Identify which cell holds the provided text, then report its [X, Y] central coordinate. 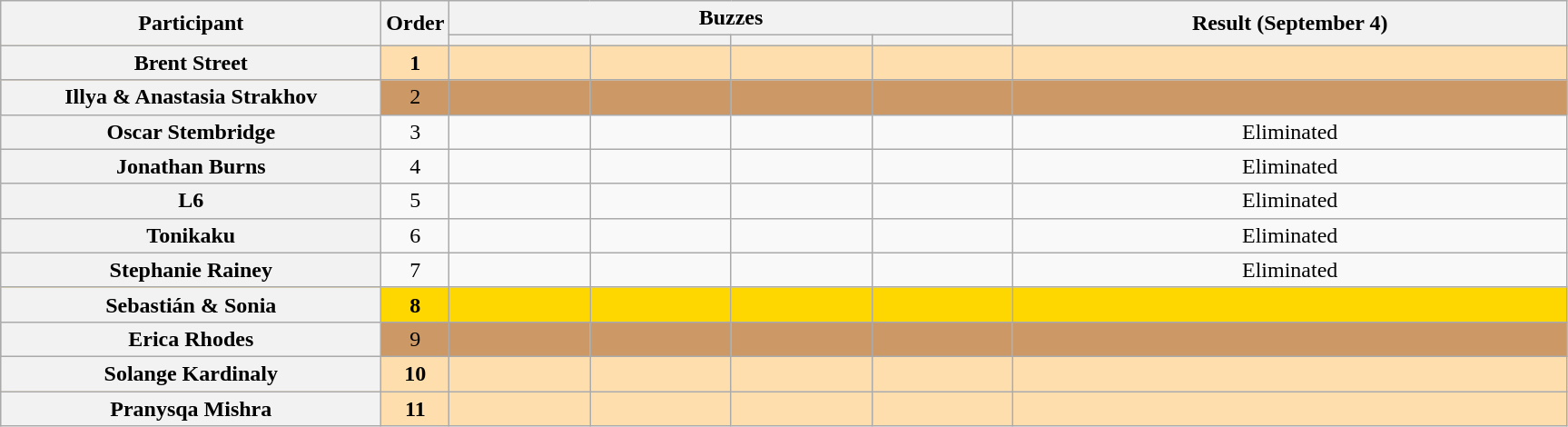
4 [416, 166]
Order [416, 24]
7 [416, 270]
6 [416, 235]
2 [416, 97]
Brent Street [191, 63]
3 [416, 132]
Tonikaku [191, 235]
10 [416, 373]
Solange Kardinaly [191, 373]
8 [416, 304]
Oscar Stembridge [191, 132]
Jonathan Burns [191, 166]
5 [416, 201]
Stephanie Rainey [191, 270]
Buzzes [731, 18]
L6 [191, 201]
11 [416, 408]
Pranysqa Mishra [191, 408]
Sebastián & Sonia [191, 304]
Illya & Anastasia Strakhov [191, 97]
1 [416, 63]
9 [416, 339]
Result (September 4) [1289, 24]
Erica Rhodes [191, 339]
Participant [191, 24]
